Detect which cell encompasses the target text, then output its [x, y] center coordinate. 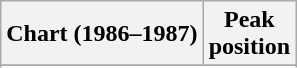
Peak position [249, 34]
Chart (1986–1987) [102, 34]
